Scan for the cell matching the given text and deliver its (X, Y) coordinate at center. 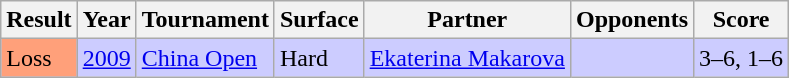
Hard (319, 58)
Partner (467, 20)
Opponents (632, 20)
Tournament (205, 20)
Surface (319, 20)
Year (106, 20)
China Open (205, 58)
Score (742, 20)
3–6, 1–6 (742, 58)
Ekaterina Makarova (467, 58)
2009 (106, 58)
Result (39, 20)
Loss (39, 58)
